Locate the cell with the specified text and output its [X, Y] center coordinate. 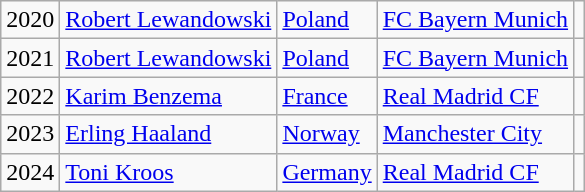
France [327, 96]
2020 [30, 20]
Norway [327, 134]
Karim Benzema [168, 96]
2024 [30, 172]
2022 [30, 96]
2021 [30, 58]
Toni Kroos [168, 172]
2023 [30, 134]
Manchester City [475, 134]
Germany [327, 172]
Erling Haaland [168, 134]
